Provide the (x, y) coordinate of the cell's center where the given text is located.  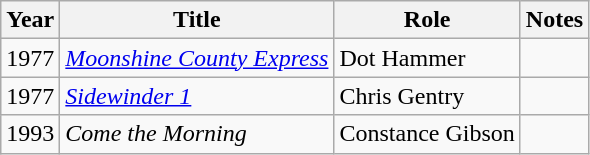
Sidewinder 1 (197, 96)
Title (197, 20)
Chris Gentry (427, 96)
Constance Gibson (427, 134)
Come the Morning (197, 134)
Moonshine County Express (197, 58)
Dot Hammer (427, 58)
Notes (554, 20)
Year (30, 20)
1993 (30, 134)
Role (427, 20)
